Search for the cell housing the specified text and yield its (x, y) center coordinate. 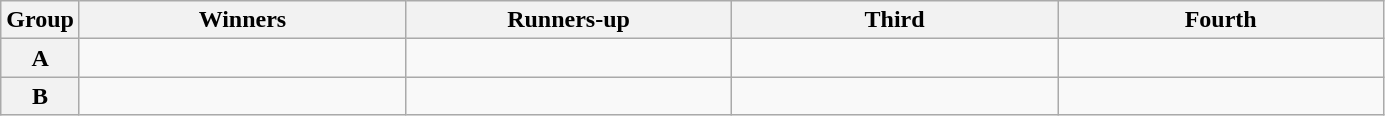
B (40, 96)
Group (40, 20)
Fourth (1221, 20)
Runners-up (568, 20)
Winners (242, 20)
A (40, 58)
Third (895, 20)
